Detect which cell encompasses the target text, then output its (X, Y) center coordinate. 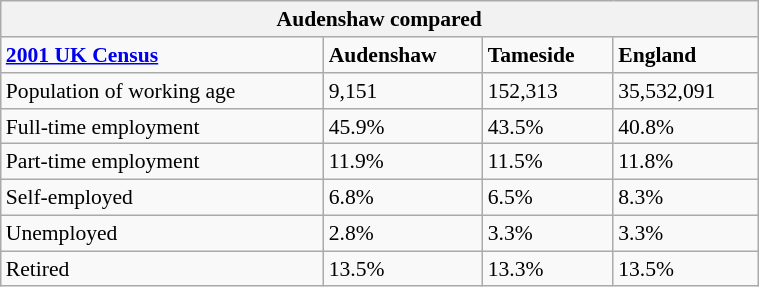
11.9% (404, 162)
2001 UK Census (162, 55)
Retired (162, 269)
6.5% (548, 197)
11.8% (685, 162)
45.9% (404, 126)
11.5% (548, 162)
Population of working age (162, 91)
13.3% (548, 269)
Part-time employment (162, 162)
2.8% (404, 233)
6.8% (404, 197)
Full-time employment (162, 126)
152,313 (548, 91)
43.5% (548, 126)
Self-employed (162, 197)
Audenshaw compared (380, 19)
Audenshaw (404, 55)
England (685, 55)
Tameside (548, 55)
9,151 (404, 91)
40.8% (685, 126)
8.3% (685, 197)
Unemployed (162, 233)
35,532,091 (685, 91)
